From the cell containing the given text, extract its center point as [X, Y] coordinate. 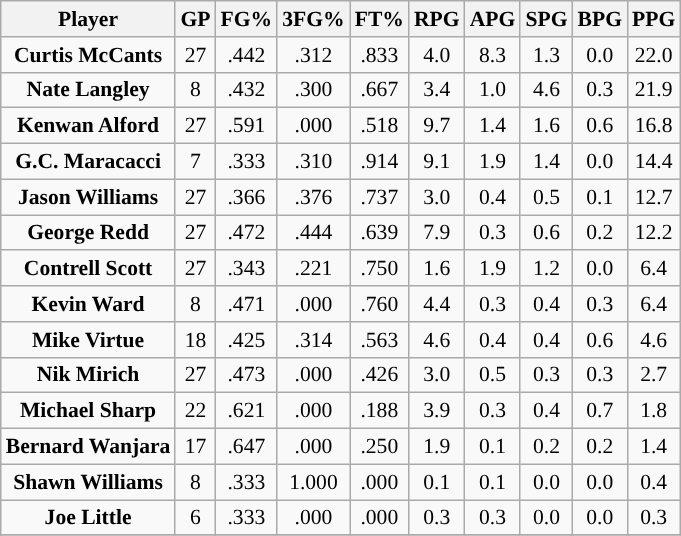
16.8 [654, 126]
.343 [246, 269]
Kevin Ward [88, 304]
3.9 [437, 411]
8.3 [493, 55]
4.0 [437, 55]
.591 [246, 126]
RPG [437, 19]
.667 [380, 90]
4.4 [437, 304]
.300 [313, 90]
Nate Langley [88, 90]
George Redd [88, 233]
9.1 [437, 162]
Mike Virtue [88, 340]
.518 [380, 126]
.833 [380, 55]
Kenwan Alford [88, 126]
Shawn Williams [88, 482]
APG [493, 19]
.250 [380, 447]
Bernard Wanjara [88, 447]
.473 [246, 375]
GP [195, 19]
7 [195, 162]
PPG [654, 19]
.425 [246, 340]
Jason Williams [88, 197]
.221 [313, 269]
.737 [380, 197]
.471 [246, 304]
Player [88, 19]
1.000 [313, 482]
.366 [246, 197]
18 [195, 340]
1.2 [546, 269]
12.2 [654, 233]
9.7 [437, 126]
21.9 [654, 90]
.621 [246, 411]
.760 [380, 304]
17 [195, 447]
.312 [313, 55]
BPG [600, 19]
SPG [546, 19]
Contrell Scott [88, 269]
3FG% [313, 19]
.647 [246, 447]
.914 [380, 162]
Nik Mirich [88, 375]
14.4 [654, 162]
Michael Sharp [88, 411]
2.7 [654, 375]
12.7 [654, 197]
Curtis McCants [88, 55]
.750 [380, 269]
.188 [380, 411]
6 [195, 518]
3.4 [437, 90]
.472 [246, 233]
.432 [246, 90]
Joe Little [88, 518]
.310 [313, 162]
.426 [380, 375]
.444 [313, 233]
22.0 [654, 55]
1.3 [546, 55]
.314 [313, 340]
FT% [380, 19]
7.9 [437, 233]
G.C. Maracacci [88, 162]
.376 [313, 197]
FG% [246, 19]
.563 [380, 340]
1.0 [493, 90]
.639 [380, 233]
0.7 [600, 411]
1.8 [654, 411]
22 [195, 411]
.442 [246, 55]
